Return the (x, y) coordinate for the center point of the cell that contains the specified text.  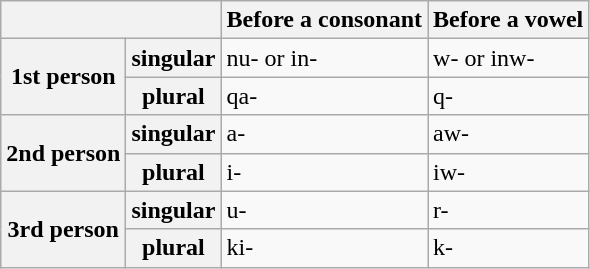
a- (324, 134)
w- or inw- (508, 58)
qa- (324, 96)
aw- (508, 134)
ki- (324, 248)
iw- (508, 172)
1st person (64, 77)
r- (508, 210)
3rd person (64, 229)
2nd person (64, 153)
Before a vowel (508, 20)
q- (508, 96)
Before a consonant (324, 20)
u- (324, 210)
nu- or in- (324, 58)
k- (508, 248)
i- (324, 172)
